Return [X, Y] of the center of cell containing provided text 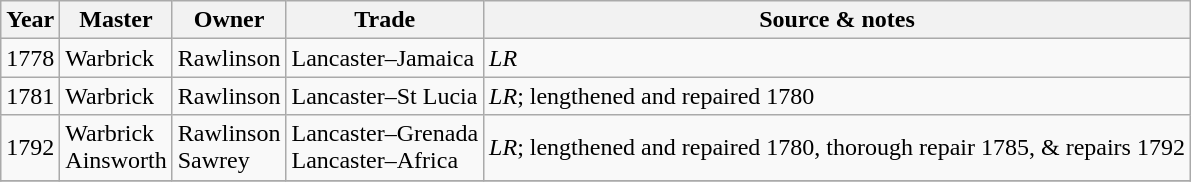
LR; lengthened and repaired 1780, thorough repair 1785, & repairs 1792 [838, 148]
Source & notes [838, 20]
1778 [30, 58]
Trade [385, 20]
Lancaster–St Lucia [385, 96]
Lancaster–Jamaica [385, 58]
Lancaster–GrenadaLancaster–Africa [385, 148]
Master [116, 20]
LR [838, 58]
LR; lengthened and repaired 1780 [838, 96]
Year [30, 20]
WarbrickAinsworth [116, 148]
Owner [229, 20]
1781 [30, 96]
RawlinsonSawrey [229, 148]
1792 [30, 148]
